Find where the given text appears and provide that cell's center as (x, y) coordinate. 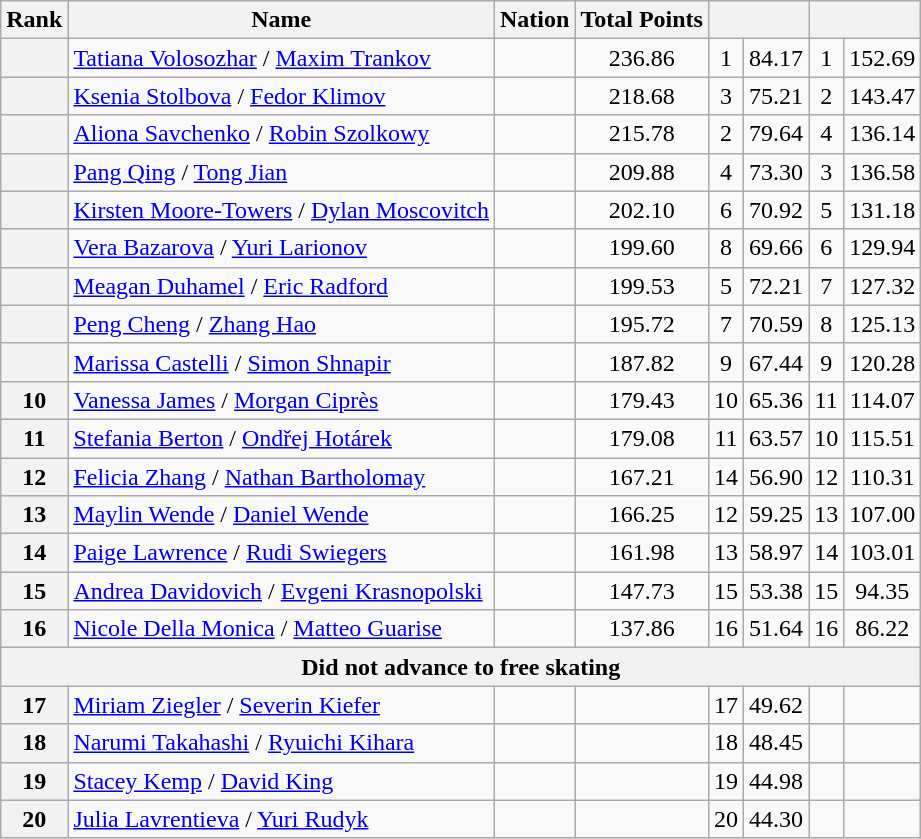
58.97 (776, 553)
72.21 (776, 286)
166.25 (642, 515)
136.58 (882, 172)
Narumi Takahashi / Ryuichi Kihara (282, 743)
69.66 (776, 248)
Julia Lavrentieva / Yuri Rudyk (282, 819)
Stacey Kemp / David King (282, 781)
199.60 (642, 248)
59.25 (776, 515)
Name (282, 20)
209.88 (642, 172)
Marissa Castelli / Simon Shnapir (282, 362)
Vera Bazarova / Yuri Larionov (282, 248)
Did not advance to free skating (461, 667)
Andrea Davidovich / Evgeni Krasnopolski (282, 591)
218.68 (642, 96)
Felicia Zhang / Nathan Bartholomay (282, 477)
Kirsten Moore-Towers / Dylan Moscovitch (282, 210)
70.59 (776, 324)
179.43 (642, 400)
110.31 (882, 477)
67.44 (776, 362)
Tatiana Volosozhar / Maxim Trankov (282, 58)
Vanessa James / Morgan Ciprès (282, 400)
48.45 (776, 743)
Rank (34, 20)
73.30 (776, 172)
199.53 (642, 286)
79.64 (776, 134)
49.62 (776, 705)
Maylin Wende / Daniel Wende (282, 515)
Nation (535, 20)
44.98 (776, 781)
136.14 (882, 134)
115.51 (882, 438)
147.73 (642, 591)
Paige Lawrence / Rudi Swiegers (282, 553)
94.35 (882, 591)
53.38 (776, 591)
127.32 (882, 286)
Pang Qing / Tong Jian (282, 172)
120.28 (882, 362)
Miriam Ziegler / Severin Kiefer (282, 705)
51.64 (776, 629)
Peng Cheng / Zhang Hao (282, 324)
131.18 (882, 210)
152.69 (882, 58)
195.72 (642, 324)
56.90 (776, 477)
202.10 (642, 210)
84.17 (776, 58)
Aliona Savchenko / Robin Szolkowy (282, 134)
Ksenia Stolbova / Fedor Klimov (282, 96)
179.08 (642, 438)
Stefania Berton / Ondřej Hotárek (282, 438)
125.13 (882, 324)
44.30 (776, 819)
167.21 (642, 477)
Nicole Della Monica / Matteo Guarise (282, 629)
215.78 (642, 134)
137.86 (642, 629)
114.07 (882, 400)
129.94 (882, 248)
75.21 (776, 96)
70.92 (776, 210)
107.00 (882, 515)
Meagan Duhamel / Eric Radford (282, 286)
86.22 (882, 629)
236.86 (642, 58)
Total Points (642, 20)
143.47 (882, 96)
103.01 (882, 553)
63.57 (776, 438)
187.82 (642, 362)
65.36 (776, 400)
161.98 (642, 553)
